Find where the given text appears and provide that cell's center as (x, y) coordinate. 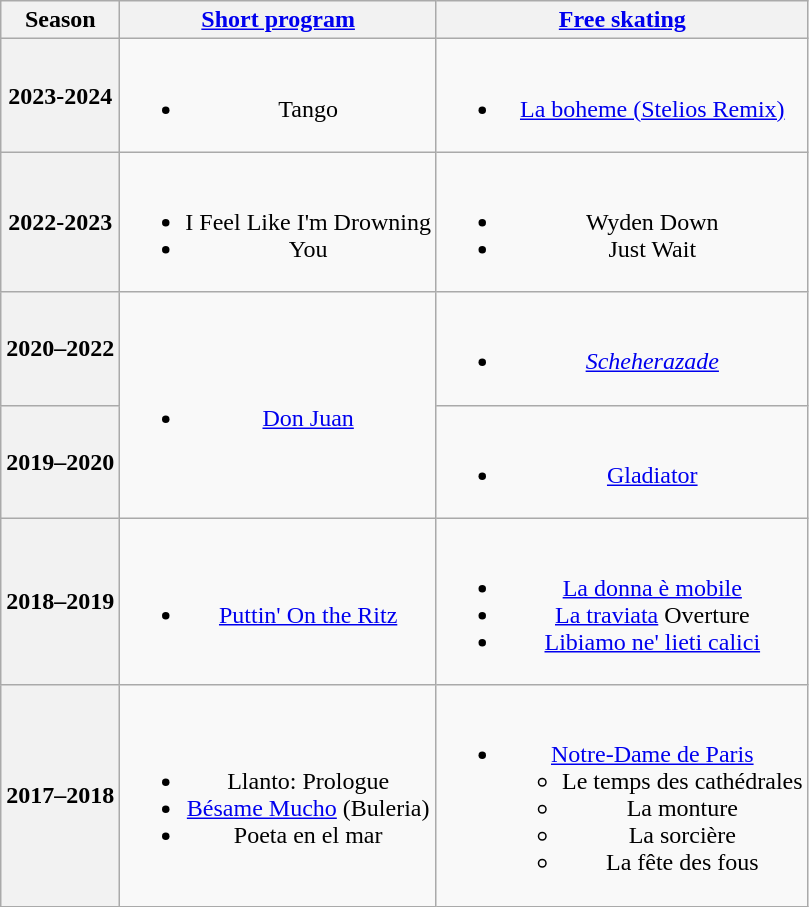
La boheme (Stelios Remix) (622, 96)
Free skating (622, 20)
Season (60, 20)
2018–2019 (60, 602)
2019–2020 (60, 462)
2020–2022 (60, 348)
Scheherazade (622, 348)
2023-2024 (60, 96)
2022-2023 (60, 222)
Tango (278, 96)
Don Juan (278, 405)
Gladiator (622, 462)
Puttin' On the Ritz (278, 602)
Notre-Dame de Paris Le temps des cathédrales La montureLa sorcièreLa fête des fous (622, 796)
Short program (278, 20)
La donna è mobile La traviata Overture Libiamo ne' lieti calici (622, 602)
Llanto: Prologue Bésame Mucho (Buleria) Poeta en el mar (278, 796)
I Feel Like I'm DrowningYou (278, 222)
Wyden DownJust Wait (622, 222)
2017–2018 (60, 796)
